Return the [x, y] coordinate for the center point of the cell that contains the specified text.  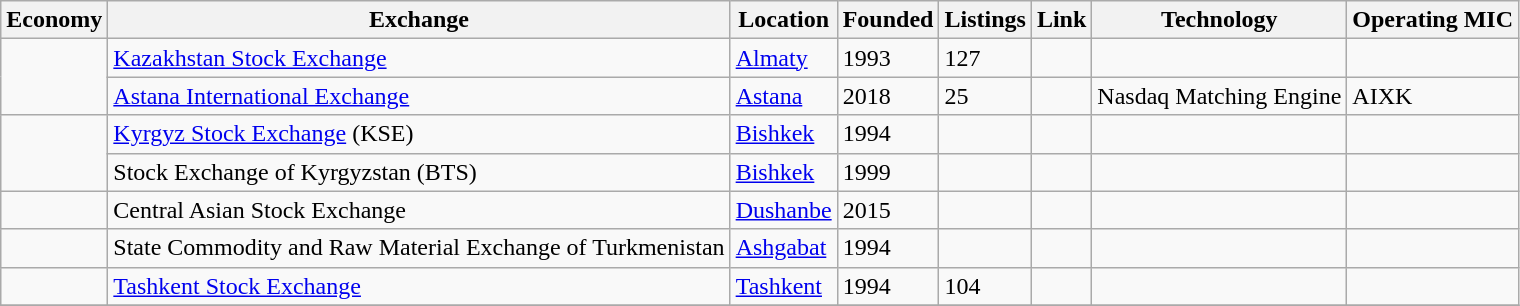
Exchange [419, 20]
Almaty [784, 58]
Kyrgyz Stock Exchange (KSE) [419, 134]
Kazakhstan Stock Exchange [419, 58]
Tashkent Stock Exchange [419, 286]
Nasdaq Matching Engine [1220, 96]
Dushanbe [784, 210]
Astana International Exchange [419, 96]
Operating MIC [1433, 20]
State Commodity and Raw Material Exchange of Turkmenistan [419, 248]
Economy [54, 20]
2015 [888, 210]
Central Asian Stock Exchange [419, 210]
127 [985, 58]
Link [1061, 20]
Location [784, 20]
AIXK [1433, 96]
Founded [888, 20]
Technology [1220, 20]
25 [985, 96]
2018 [888, 96]
1999 [888, 172]
Astana [784, 96]
104 [985, 286]
Stock Exchange of Kyrgyzstan (BTS) [419, 172]
Listings [985, 20]
1993 [888, 58]
Ashgabat [784, 248]
Tashkent [784, 286]
